Search for the cell housing the specified text and yield its (X, Y) center coordinate. 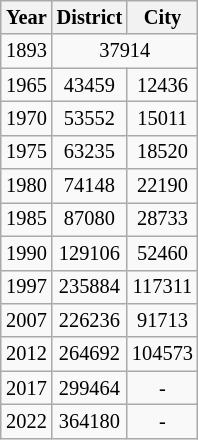
2007 (26, 321)
364180 (90, 422)
2022 (26, 422)
22190 (162, 186)
52460 (162, 253)
37914 (125, 51)
City (162, 18)
226236 (90, 321)
87080 (90, 220)
1970 (26, 119)
1997 (26, 287)
104573 (162, 354)
264692 (90, 354)
1980 (26, 186)
74148 (90, 186)
15011 (162, 119)
63235 (90, 152)
53552 (90, 119)
129106 (90, 253)
43459 (90, 85)
1985 (26, 220)
1990 (26, 253)
2017 (26, 388)
18520 (162, 152)
1965 (26, 85)
299464 (90, 388)
117311 (162, 287)
235884 (90, 287)
91713 (162, 321)
28733 (162, 220)
1893 (26, 51)
2012 (26, 354)
District (90, 18)
12436 (162, 85)
1975 (26, 152)
Year (26, 18)
